Return the [x, y] coordinate for the center point of the cell that contains the specified text.  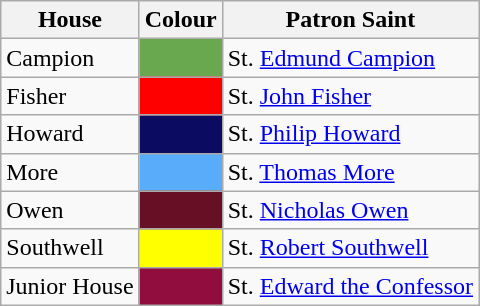
St. Philip Howard [350, 134]
St. Nicholas Owen [350, 210]
Howard [70, 134]
St. Edward the Confessor [350, 286]
St. Robert Southwell [350, 248]
St. John Fisher [350, 96]
Junior House [70, 286]
Southwell [70, 248]
House [70, 20]
Owen [70, 210]
St. Thomas More [350, 172]
Patron Saint [350, 20]
Campion [70, 58]
More [70, 172]
Colour [180, 20]
St. Edmund Campion [350, 58]
Fisher [70, 96]
